Determine the [X, Y] coordinate at the center of the cell enclosing the given text.  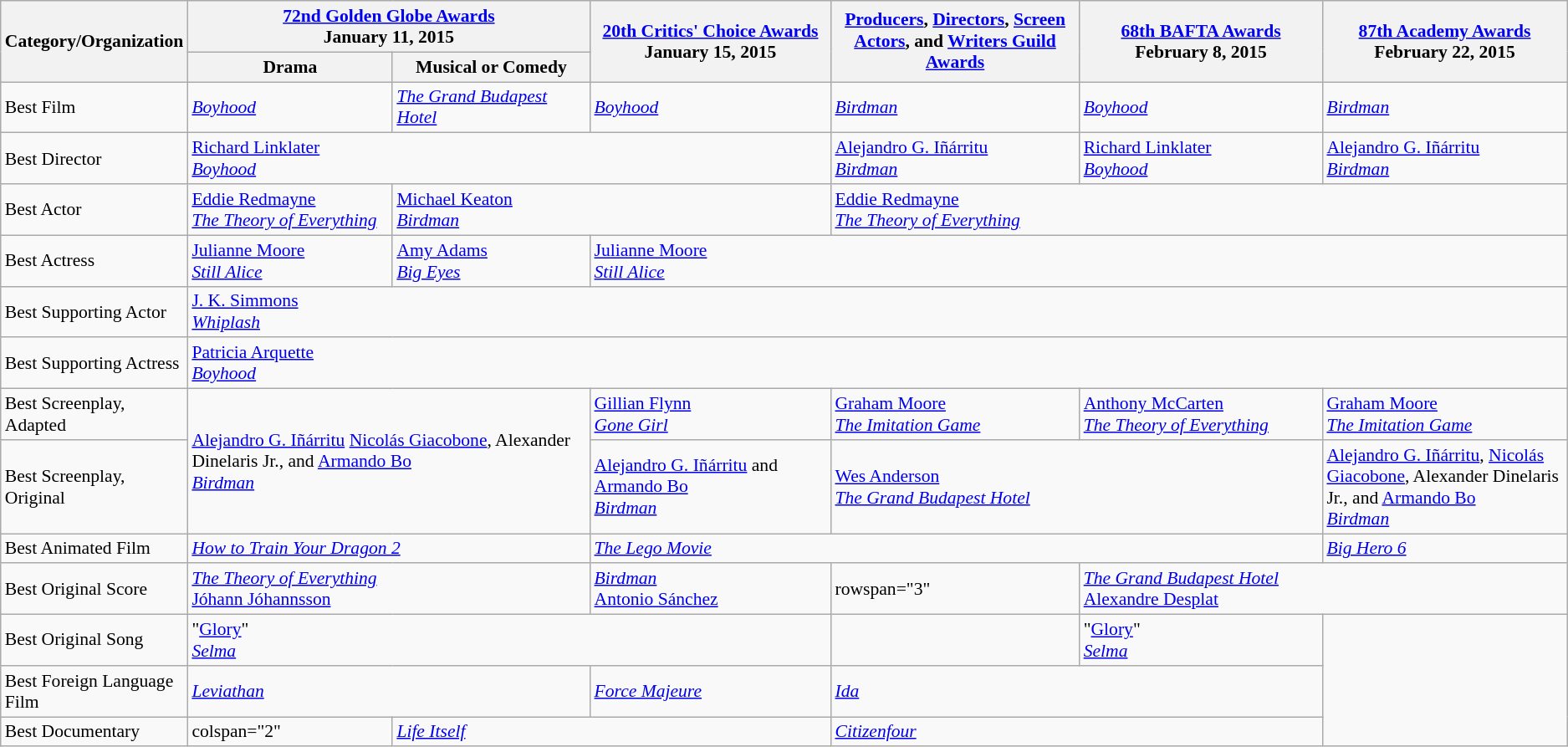
68th BAFTA Awards February 8, 2015 [1201, 42]
72nd Golden Globe AwardsJanuary 11, 2015 [388, 27]
Best Documentary [94, 732]
Patricia ArquetteBoyhood [876, 363]
J. K. SimmonsWhiplash [876, 311]
Citizenfour [1076, 732]
The Grand Budapest HotelAlexandre Desplat [1323, 589]
Best Original Song [94, 641]
rowspan="3" [955, 589]
20th Critics' Choice Awards January 15, 2015 [710, 42]
87th Academy AwardsFebruary 22, 2015 [1444, 42]
Alejandro G. Iñárritu Nicolás Giacobone, Alexander Dinelaris Jr., and Armando Bo Birdman [388, 462]
Best Foreign Language Film [94, 691]
Drama [289, 67]
Leviathan [388, 691]
The Lego Movie [956, 549]
Amy AdamsBig Eyes [491, 261]
Best Original Score [94, 589]
Best Film [94, 107]
Ida [1076, 691]
Best Director [94, 159]
How to Train Your Dragon 2 [388, 549]
The Theory of EverythingJóhann Jóhannsson [388, 589]
colspan="2" [289, 732]
Musical or Comedy [491, 67]
Best Screenplay, Original [94, 487]
Big Hero 6 [1444, 549]
Anthony McCartenThe Theory of Everything [1201, 415]
Alejandro G. Iñárritu and Armando Bo Birdman [710, 487]
Michael KeatonBirdman [611, 209]
The Grand Budapest Hotel [491, 107]
Life Itself [611, 732]
Wes AndersonThe Grand Budapest Hotel [1076, 487]
Force Majeure [710, 691]
Alejandro G. Iñárritu, Nicolás Giacobone, Alexander Dinelaris Jr., and Armando Bo Birdman [1444, 487]
Best Animated Film [94, 549]
Best Actress [94, 261]
Best Supporting Actor [94, 311]
Best Screenplay, Adapted [94, 415]
Producers, Directors, Screen Actors, and Writers Guild Awards [955, 42]
Category/Organization [94, 42]
Gillian FlynnGone Girl [710, 415]
Best Supporting Actress [94, 363]
Best Actor [94, 209]
BirdmanAntonio Sánchez [710, 589]
